Extract the (x, y) coordinate from the center of the cell holding the provided text.  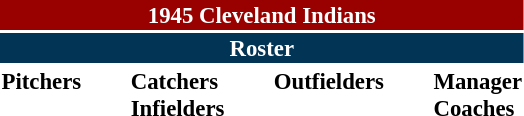
Roster (262, 48)
1945 Cleveland Indians (262, 15)
